Capture the cell that displays the provided text and extract its [x, y] central coordinate. 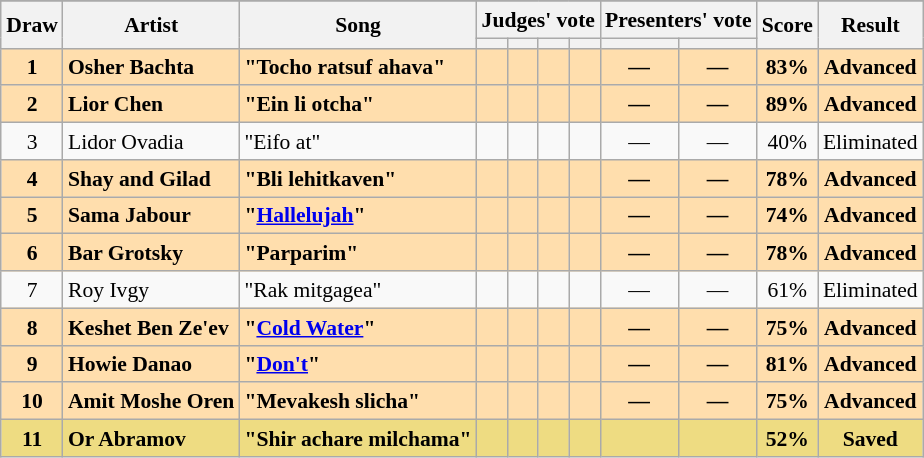
Sama Jabour [151, 216]
Judges' vote [538, 20]
Howie Danao [151, 364]
Presenters' vote [678, 20]
10 [32, 402]
81% [788, 364]
"Bli lehitkaven" [358, 178]
Lior Chen [151, 104]
7 [32, 290]
Roy Ivgy [151, 290]
"Ein li otcha" [358, 104]
Or Abramov [151, 438]
8 [32, 326]
89% [788, 104]
Keshet Ben Ze'ev [151, 326]
Osher Bachta [151, 66]
Saved [870, 438]
"Mevakesh slicha" [358, 402]
Amit Moshe Oren [151, 402]
"Cold Water" [358, 326]
"Hallelujah" [358, 216]
3 [32, 142]
4 [32, 178]
83% [788, 66]
Artist [151, 24]
"Parparim" [358, 252]
9 [32, 364]
74% [788, 216]
Bar Grotsky [151, 252]
Song [358, 24]
"Don't" [358, 364]
"Shir achare milchama" [358, 438]
Shay and Gilad [151, 178]
2 [32, 104]
6 [32, 252]
40% [788, 142]
61% [788, 290]
1 [32, 66]
11 [32, 438]
"Tocho ratsuf ahava" [358, 66]
5 [32, 216]
52% [788, 438]
Draw [32, 24]
"Eifo at" [358, 142]
Score [788, 24]
Result [870, 24]
Lidor Ovadia [151, 142]
"Rak mitgagea" [358, 290]
